Return [x, y] of the center of cell containing provided text 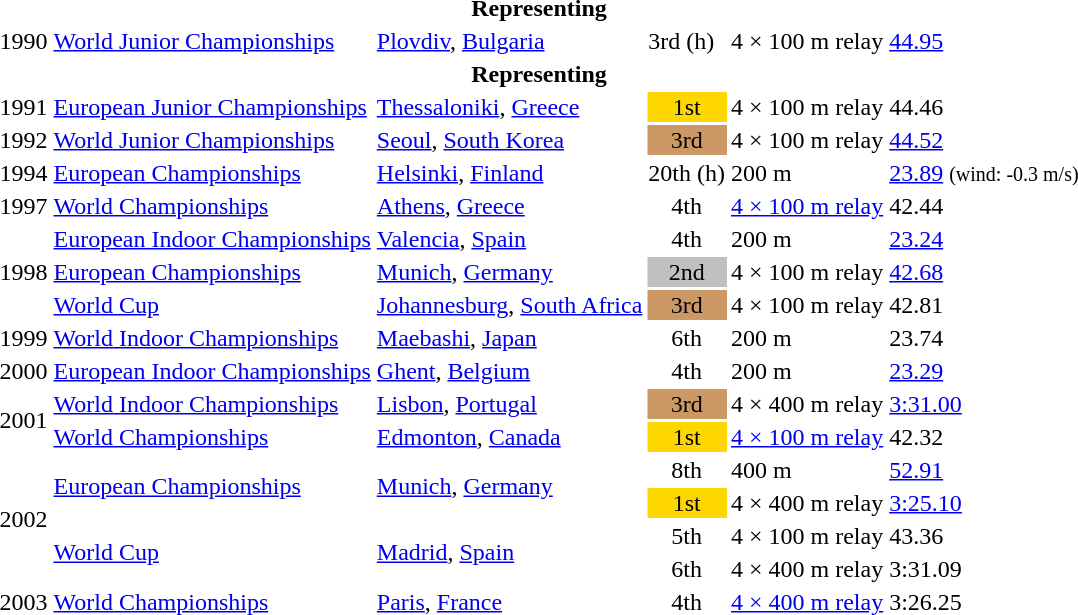
Seoul, South Korea [510, 140]
5th [687, 536]
Ghent, Belgium [510, 371]
European Junior Championships [212, 107]
Edmonton, Canada [510, 437]
Lisbon, Portugal [510, 404]
Helsinki, Finland [510, 173]
Johannesburg, South Africa [510, 305]
8th [687, 470]
Madrid, Spain [510, 552]
2nd [687, 272]
Athens, Greece [510, 206]
Maebashi, Japan [510, 338]
Thessaloniki, Greece [510, 107]
20th (h) [687, 173]
Plovdiv, Bulgaria [510, 41]
Valencia, Spain [510, 239]
400 m [808, 470]
3rd (h) [687, 41]
